Provide the [x, y] coordinate of the cell's center where the given text is located.  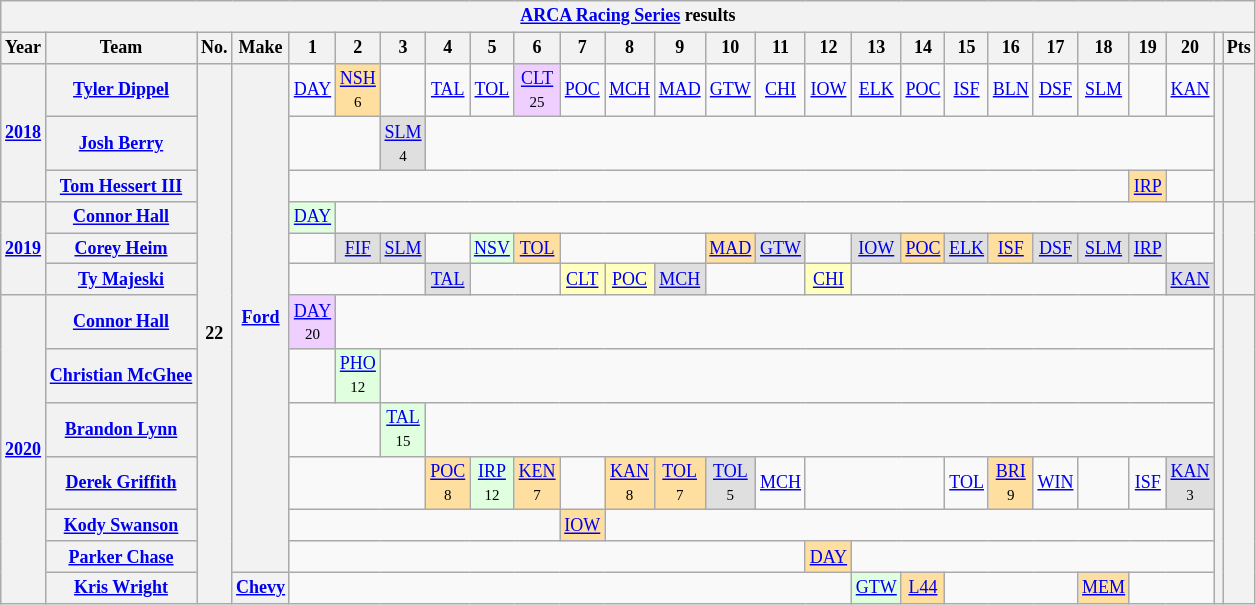
Kody Swanson [120, 526]
2019 [24, 249]
10 [730, 48]
Year [24, 48]
DAY20 [312, 322]
6 [537, 48]
Derek Griffith [120, 483]
CLT25 [537, 90]
TOL5 [730, 483]
22 [214, 333]
NSH6 [358, 90]
3 [403, 48]
4 [448, 48]
14 [923, 48]
L44 [923, 588]
Ty Majeski [120, 280]
11 [781, 48]
Tyler Dippel [120, 90]
5 [492, 48]
19 [1148, 48]
Brandon Lynn [120, 429]
1 [312, 48]
12 [828, 48]
17 [1056, 48]
SLM4 [403, 144]
WIN [1056, 483]
CLT [582, 280]
2 [358, 48]
9 [680, 48]
13 [876, 48]
7 [582, 48]
TOL7 [680, 483]
NSV [492, 248]
KAN8 [630, 483]
20 [1190, 48]
ARCA Racing Series results [628, 16]
No. [214, 48]
18 [1104, 48]
Chevy [261, 588]
8 [630, 48]
KAN3 [1190, 483]
Parker Chase [120, 556]
16 [1010, 48]
Corey Heim [120, 248]
IRP12 [492, 483]
Make [261, 48]
Christian McGhee [120, 376]
15 [967, 48]
2018 [24, 132]
BRI9 [1010, 483]
PHO12 [358, 376]
TAL15 [403, 429]
POC8 [448, 483]
MEM [1104, 588]
KEN7 [537, 483]
FIF [358, 248]
2020 [24, 449]
Kris Wright [120, 588]
Team [120, 48]
Pts [1238, 48]
BLN [1010, 90]
Josh Berry [120, 144]
Ford [261, 318]
Tom Hessert III [120, 186]
